Return (x, y) of the center of cell containing provided text 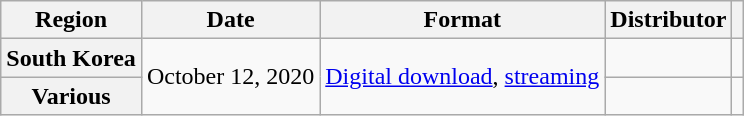
Various (72, 96)
Date (230, 20)
Region (72, 20)
Digital download, streaming (462, 77)
South Korea (72, 58)
Format (462, 20)
October 12, 2020 (230, 77)
Distributor (668, 20)
